Provide the [x, y] coordinate of the cell's center where the given text is located.  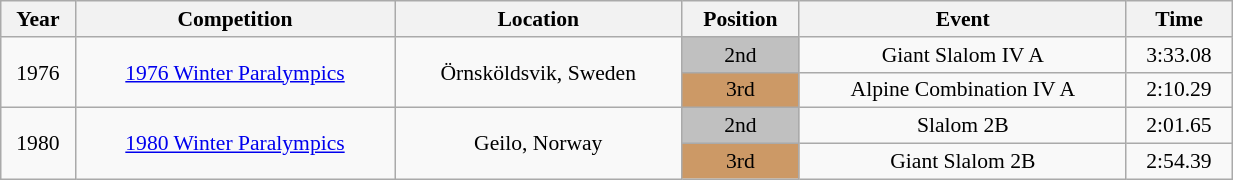
Event [962, 19]
1976 Winter Paralympics [235, 72]
1976 [38, 72]
Örnsköldsvik, Sweden [538, 72]
Competition [235, 19]
Location [538, 19]
Time [1178, 19]
Position [741, 19]
Alpine Combination IV A [962, 90]
Giant Slalom 2B [962, 162]
Slalom 2B [962, 126]
2:10.29 [1178, 90]
2:01.65 [1178, 126]
1980 [38, 144]
2:54.39 [1178, 162]
3:33.08 [1178, 55]
Year [38, 19]
Geilo, Norway [538, 144]
Giant Slalom IV A [962, 55]
1980 Winter Paralympics [235, 144]
